For the text-containing cell, return its midpoint in [X, Y] coordinate format. 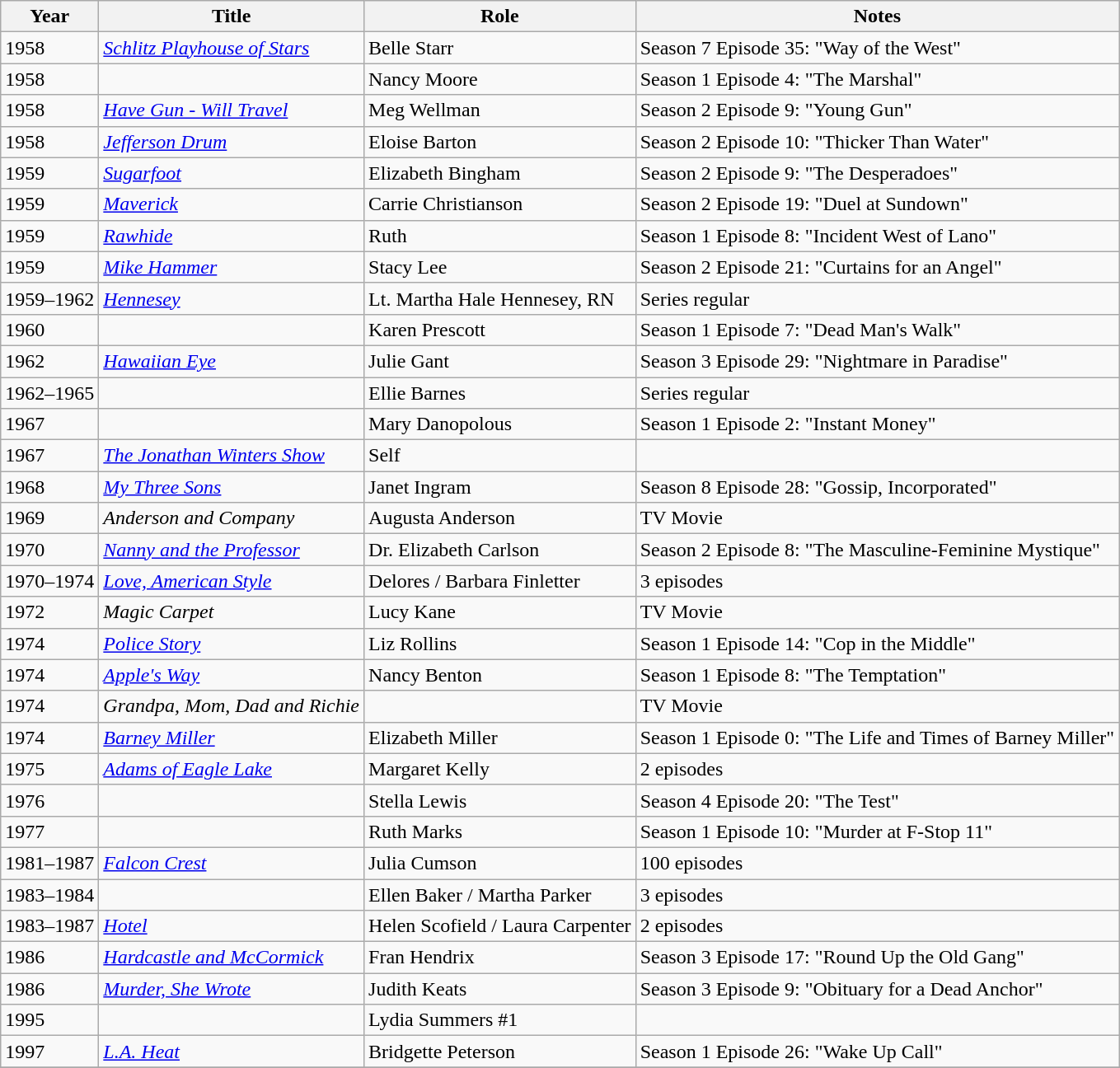
Season 1 Episode 8: "The Temptation" [877, 675]
1976 [49, 800]
1970 [49, 550]
Season 1 Episode 10: "Murder at F-Stop 11" [877, 831]
Julia Cumson [500, 863]
Nancy Benton [500, 675]
Season 2 Episode 10: "Thicker Than Water" [877, 142]
Delores / Barbara Finletter [500, 581]
Barney Miller [232, 738]
Mary Danopolous [500, 424]
Eloise Barton [500, 142]
Season 3 Episode 29: "Nightmare in Paradise" [877, 361]
Belle Starr [500, 48]
Ellen Baker / Martha Parker [500, 894]
Season 1 Episode 8: "Incident West of Lano" [877, 236]
1970–1974 [49, 581]
1968 [49, 487]
My Three Sons [232, 487]
Hotel [232, 926]
Role [500, 16]
Season 2 Episode 8: "The Masculine-Feminine Mystique" [877, 550]
Season 1 Episode 0: "The Life and Times of Barney Miller" [877, 738]
Elizabeth Miller [500, 738]
Season 1 Episode 7: "Dead Man's Walk" [877, 330]
Self [500, 456]
Magic Carpet [232, 612]
Grandpa, Mom, Dad and Richie [232, 706]
Hawaiian Eye [232, 361]
Augusta Anderson [500, 518]
Julie Gant [500, 361]
1960 [49, 330]
Liz Rollins [500, 644]
Adams of Eagle Lake [232, 769]
Season 2 Episode 9: "Young Gun" [877, 110]
Falcon Crest [232, 863]
1977 [49, 831]
Nancy Moore [500, 79]
1983–1987 [49, 926]
Notes [877, 16]
1997 [49, 1052]
Season 8 Episode 28: "Gossip, Incorporated" [877, 487]
Helen Scofield / Laura Carpenter [500, 926]
Judith Keats [500, 989]
Season 1 Episode 14: "Cop in the Middle" [877, 644]
Season 4 Episode 20: "The Test" [877, 800]
Nanny and the Professor [232, 550]
Hardcastle and McCormick [232, 958]
1995 [49, 1020]
Year [49, 16]
Meg Wellman [500, 110]
L.A. Heat [232, 1052]
Mike Hammer [232, 267]
Season 2 Episode 21: "Curtains for an Angel" [877, 267]
Lydia Summers #1 [500, 1020]
Murder, She Wrote [232, 989]
Police Story [232, 644]
Janet Ingram [500, 487]
Title [232, 16]
Margaret Kelly [500, 769]
Dr. Elizabeth Carlson [500, 550]
1962 [49, 361]
Rawhide [232, 236]
Anderson and Company [232, 518]
1983–1984 [49, 894]
Hennesey [232, 298]
Elizabeth Bingham [500, 173]
Ruth Marks [500, 831]
Lt. Martha Hale Hennesey, RN [500, 298]
Season 1 Episode 26: "Wake Up Call" [877, 1052]
Lucy Kane [500, 612]
Maverick [232, 204]
Have Gun - Will Travel [232, 110]
1962–1965 [49, 393]
Season 3 Episode 17: "Round Up the Old Gang" [877, 958]
The Jonathan Winters Show [232, 456]
Stella Lewis [500, 800]
1981–1987 [49, 863]
Season 1 Episode 4: "The Marshal" [877, 79]
Ellie Barnes [500, 393]
1972 [49, 612]
1959–1962 [49, 298]
Apple's Way [232, 675]
Karen Prescott [500, 330]
1975 [49, 769]
Season 2 Episode 19: "Duel at Sundown" [877, 204]
Sugarfoot [232, 173]
Jefferson Drum [232, 142]
Fran Hendrix [500, 958]
100 episodes [877, 863]
Ruth [500, 236]
Season 2 Episode 9: "The Desperadoes" [877, 173]
Bridgette Peterson [500, 1052]
Stacy Lee [500, 267]
1969 [49, 518]
Schlitz Playhouse of Stars [232, 48]
Season 3 Episode 9: "Obituary for a Dead Anchor" [877, 989]
Season 7 Episode 35: "Way of the West" [877, 48]
Carrie Christianson [500, 204]
Love, American Style [232, 581]
Season 1 Episode 2: "Instant Money" [877, 424]
